Provide the (X, Y) coordinate of the cell's center where the given text is located.  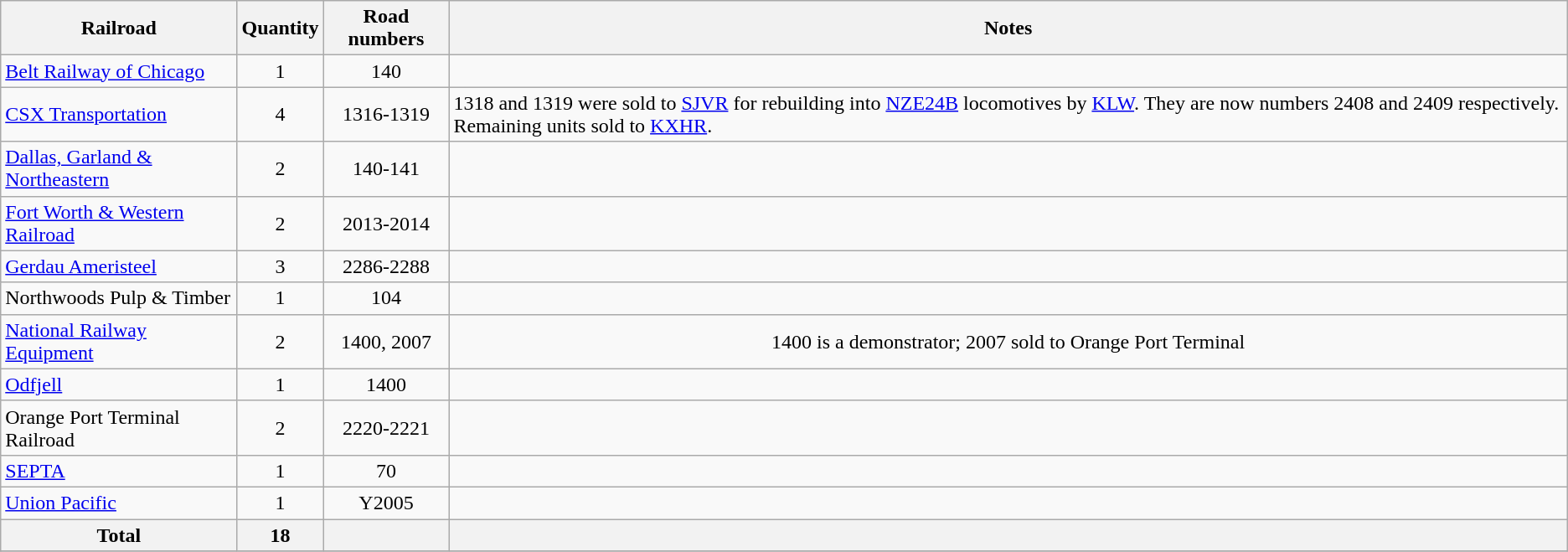
140-141 (386, 169)
Odfjell (119, 384)
1316-1319 (386, 114)
Dallas, Garland & Northeastern (119, 169)
Railroad (119, 28)
1400, 2007 (386, 342)
Road numbers (386, 28)
18 (280, 535)
140 (386, 71)
Fort Worth & Western Railroad (119, 223)
SEPTA (119, 471)
Total (119, 535)
1400 (386, 384)
National Railway Equipment (119, 342)
Notes (1008, 28)
3 (280, 266)
2013-2014 (386, 223)
Y2005 (386, 503)
70 (386, 471)
Gerdau Ameristeel (119, 266)
Belt Railway of Chicago (119, 71)
CSX Transportation (119, 114)
1400 is a demonstrator; 2007 sold to Orange Port Terminal (1008, 342)
104 (386, 298)
2286-2288 (386, 266)
Orange Port Terminal Railroad (119, 427)
Northwoods Pulp & Timber (119, 298)
Union Pacific (119, 503)
4 (280, 114)
2220-2221 (386, 427)
Quantity (280, 28)
